Provide the (x, y) coordinate of the cell's center where the given text is located.  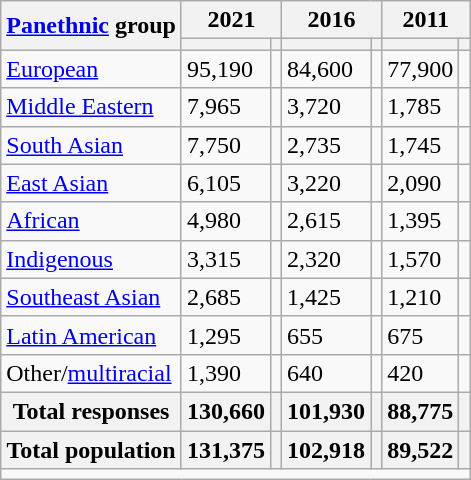
7,750 (226, 145)
1,425 (326, 297)
3,720 (326, 107)
101,930 (326, 411)
6,105 (226, 183)
1,295 (226, 335)
2,685 (226, 297)
77,900 (420, 69)
African (92, 221)
Other/multiracial (92, 373)
2016 (332, 20)
Latin American (92, 335)
102,918 (326, 449)
4,980 (226, 221)
420 (420, 373)
1,570 (420, 259)
1,395 (420, 221)
2,615 (326, 221)
2,735 (326, 145)
2,090 (420, 183)
3,315 (226, 259)
South Asian (92, 145)
2021 (231, 20)
European (92, 69)
7,965 (226, 107)
Middle Eastern (92, 107)
Total population (92, 449)
89,522 (420, 449)
Southeast Asian (92, 297)
675 (420, 335)
East Asian (92, 183)
3,220 (326, 183)
655 (326, 335)
Indigenous (92, 259)
95,190 (226, 69)
131,375 (226, 449)
88,775 (420, 411)
1,210 (420, 297)
130,660 (226, 411)
Panethnic group (92, 26)
2,320 (326, 259)
2011 (426, 20)
1,390 (226, 373)
640 (326, 373)
Total responses (92, 411)
84,600 (326, 69)
1,745 (420, 145)
1,785 (420, 107)
